Scan for the cell matching the given text and deliver its (X, Y) coordinate at center. 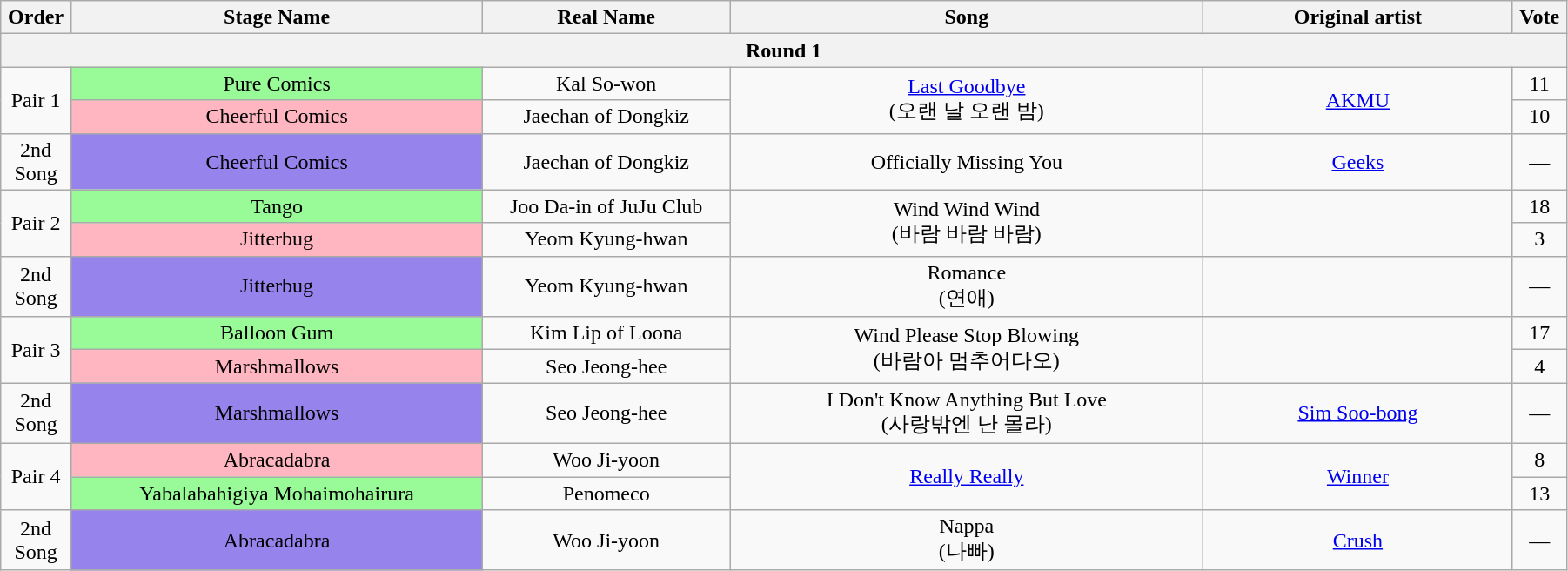
10 (1540, 117)
Really Really (967, 476)
Real Name (606, 17)
I Don't Know Anything But Love(사랑밖엔 난 몰라) (967, 413)
Yabalabahigiya Mohaimohairura (277, 494)
11 (1540, 84)
Balloon Gum (277, 333)
4 (1540, 366)
Joo Da-in of JuJu Club (606, 206)
Song (967, 17)
Original artist (1357, 17)
Sim Soo-bong (1357, 413)
Pair 2 (37, 223)
AKMU (1357, 100)
Geeks (1357, 162)
Winner (1357, 476)
17 (1540, 333)
Tango (277, 206)
13 (1540, 494)
Kim Lip of Loona (606, 333)
Vote (1540, 17)
Last Goodbye(오랜 날 오랜 밤) (967, 100)
Stage Name (277, 17)
Wind Please Stop Blowing(바람아 멈추어다오) (967, 350)
18 (1540, 206)
Officially Missing You (967, 162)
Crush (1357, 541)
Kal So-won (606, 84)
Pair 3 (37, 350)
3 (1540, 239)
Pair 1 (37, 100)
Wind Wind Wind(바람 바람 바람) (967, 223)
Nappa(나빠) (967, 541)
Round 1 (784, 50)
Pure Comics (277, 84)
8 (1540, 460)
Pair 4 (37, 476)
Romance(연애) (967, 286)
Penomeco (606, 494)
Order (37, 17)
